Extract the (x, y) coordinate from the center of the cell holding the provided text.  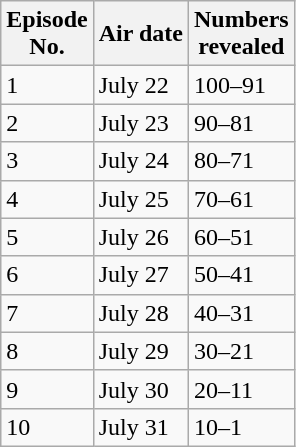
July 25 (140, 199)
40–31 (241, 313)
July 22 (140, 85)
Air date (140, 34)
July 23 (140, 123)
July 28 (140, 313)
50–41 (241, 275)
July 29 (140, 351)
10 (47, 427)
July 27 (140, 275)
July 31 (140, 427)
8 (47, 351)
10–1 (241, 427)
July 24 (140, 161)
90–81 (241, 123)
Numbersrevealed (241, 34)
30–21 (241, 351)
9 (47, 389)
5 (47, 237)
80–71 (241, 161)
70–61 (241, 199)
100–91 (241, 85)
4 (47, 199)
7 (47, 313)
July 26 (140, 237)
EpisodeNo. (47, 34)
20–11 (241, 389)
July 30 (140, 389)
2 (47, 123)
3 (47, 161)
1 (47, 85)
6 (47, 275)
60–51 (241, 237)
